Scan for the cell matching the given text and deliver its [X, Y] coordinate at center. 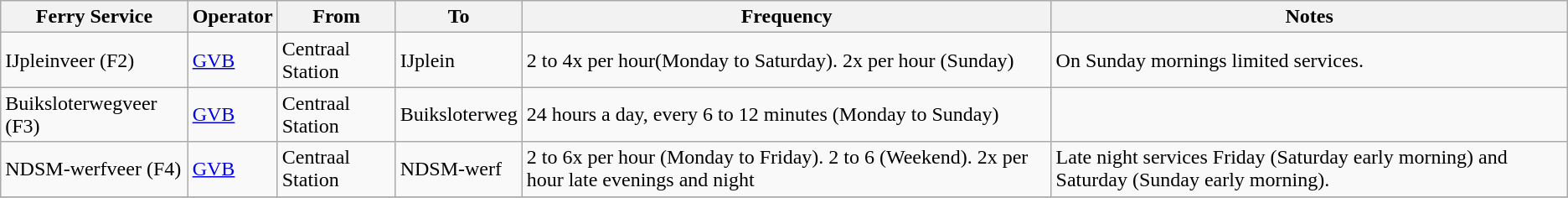
IJpleinveer (F2) [94, 60]
IJplein [459, 60]
Buiksloterweg [459, 114]
Late night services Friday (Saturday early morning) and Saturday (Sunday early morning). [1309, 169]
Frequency [787, 17]
From [337, 17]
2 to 6x per hour (Monday to Friday). 2 to 6 (Weekend). 2x per hour late evenings and night [787, 169]
Operator [233, 17]
2 to 4x per hour(Monday to Saturday). 2x per hour (Sunday) [787, 60]
Ferry Service [94, 17]
NDSM-werfveer (F4) [94, 169]
On Sunday mornings limited services. [1309, 60]
NDSM-werf [459, 169]
24 hours a day, every 6 to 12 minutes (Monday to Sunday) [787, 114]
Notes [1309, 17]
To [459, 17]
Buiksloterwegveer (F3) [94, 114]
